Capture the cell that displays the provided text and extract its [X, Y] central coordinate. 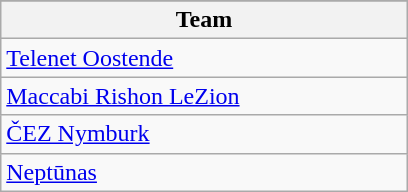
Neptūnas [204, 172]
Maccabi Rishon LeZion [204, 96]
Team [204, 20]
ČEZ Nymburk [204, 134]
Telenet Oostende [204, 58]
